Detect which cell encompasses the target text, then output its [X, Y] center coordinate. 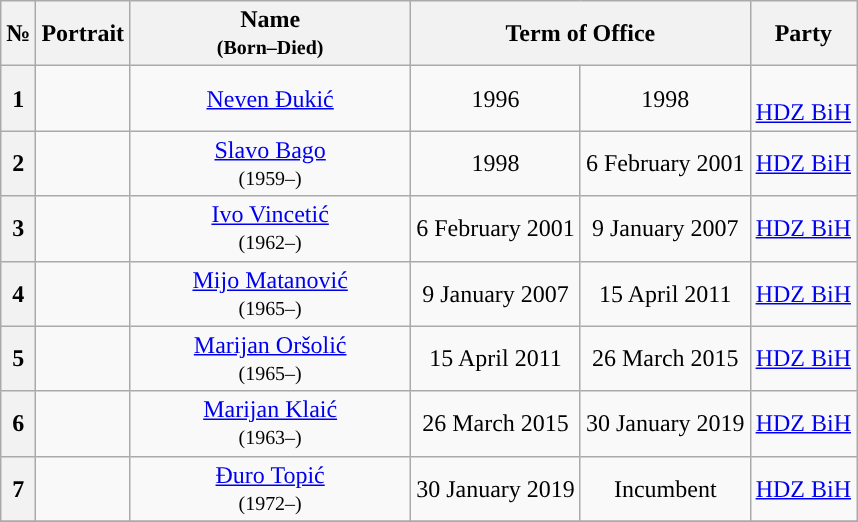
4 [18, 294]
Ivo Vincetić(1962–) [270, 228]
Party [803, 34]
Name(Born–Died) [270, 34]
Đuro Topić(1972–) [270, 488]
1 [18, 98]
Neven Đukić [270, 98]
Mijo Matanović(1965–) [270, 294]
Portrait [83, 34]
7 [18, 488]
Term of Office [580, 34]
1996 [496, 98]
Marijan Klaić(1963–) [270, 424]
3 [18, 228]
Marijan Oršolić(1965–) [270, 358]
Slavo Bago(1959–) [270, 164]
5 [18, 358]
№ [18, 34]
2 [18, 164]
6 [18, 424]
Incumbent [665, 488]
